Return the (X, Y) coordinate for the center point of the cell that contains the specified text.  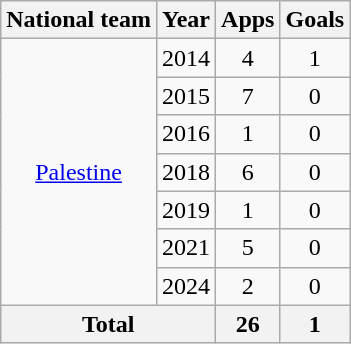
6 (248, 172)
Goals (315, 20)
Apps (248, 20)
2 (248, 286)
26 (248, 324)
5 (248, 248)
4 (248, 58)
2019 (186, 210)
Palestine (79, 172)
2018 (186, 172)
National team (79, 20)
Year (186, 20)
2016 (186, 134)
2021 (186, 248)
2015 (186, 96)
2024 (186, 286)
2014 (186, 58)
7 (248, 96)
Total (108, 324)
